Pinpoint the cell where the given text exists, returning its (X, Y) midpoint coordinate. 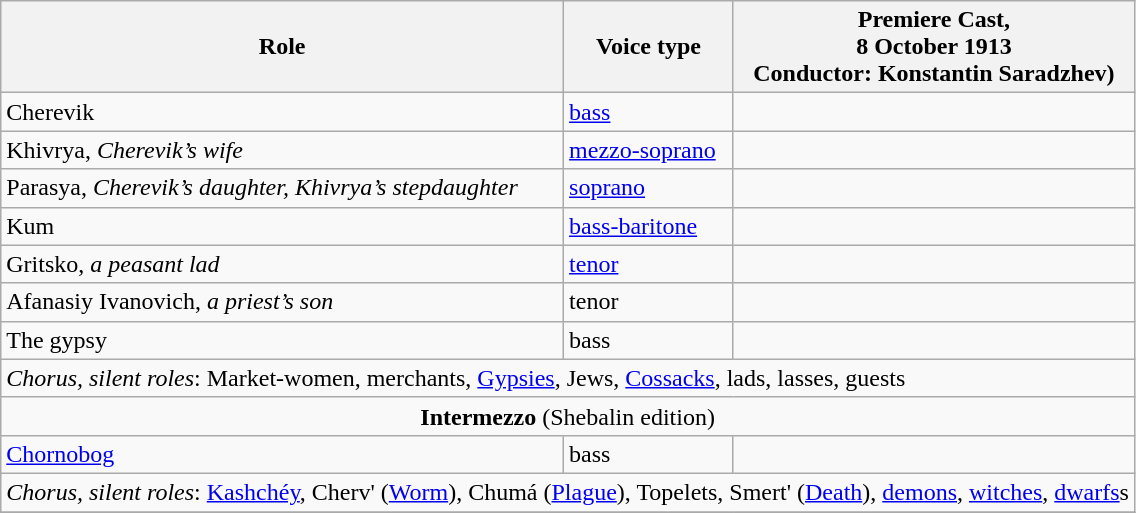
Premiere Cast,8 October 1913Conductor: Konstantin Saradzhev) (934, 47)
Khivrya, Cherevik’s wife (282, 150)
Role (282, 47)
Chornobog (282, 454)
Parasya, Cherevik’s daughter, Khivrya’s stepdaughter (282, 188)
Cherevik (282, 112)
Voice type (649, 47)
bass-baritone (649, 226)
Chorus, silent roles: Kashchéy, Cherv' (Worm), Chumá (Plague), Topelets, Smert' (Death), demons, witches, dwarfss (568, 492)
Kum (282, 226)
Intermezzo (Shebalin edition) (568, 416)
The gypsy (282, 340)
Chorus, silent roles: Market-women, merchants, Gypsies, Jews, Cossacks, lads, lasses, guests (568, 378)
Afanasiy Ivanovich, a priest’s son (282, 302)
mezzo-soprano (649, 150)
Gritsko, a peasant lad (282, 264)
soprano (649, 188)
